Extract the [X, Y] coordinate from the center of the cell holding the provided text.  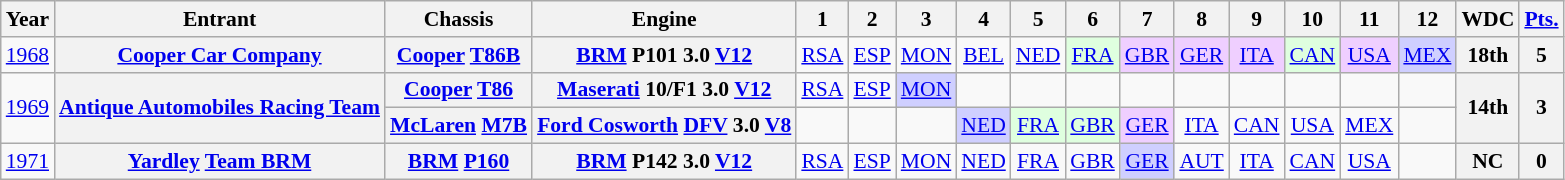
1971 [28, 162]
Chassis [458, 19]
9 [1257, 19]
14th [1488, 108]
Antique Automobiles Racing Team [220, 108]
Cooper T86 [458, 90]
8 [1201, 19]
2 [872, 19]
1969 [28, 108]
6 [1092, 19]
Ford Cosworth DFV 3.0 V8 [664, 126]
Cooper T86B [458, 55]
Cooper Car Company [220, 55]
McLaren M7B [458, 126]
BEL [983, 55]
18th [1488, 55]
4 [983, 19]
Year [28, 19]
1968 [28, 55]
BRM P160 [458, 162]
Engine [664, 19]
11 [1369, 19]
BRM P142 3.0 V12 [664, 162]
NC [1488, 162]
Yardley Team BRM [220, 162]
BRM P101 3.0 V12 [664, 55]
AUT [1201, 162]
Maserati 10/F1 3.0 V12 [664, 90]
0 [1541, 162]
WDC [1488, 19]
7 [1148, 19]
1 [822, 19]
12 [1427, 19]
Pts. [1541, 19]
Entrant [220, 19]
10 [1313, 19]
